Identify which cell holds the provided text, then report its (x, y) central coordinate. 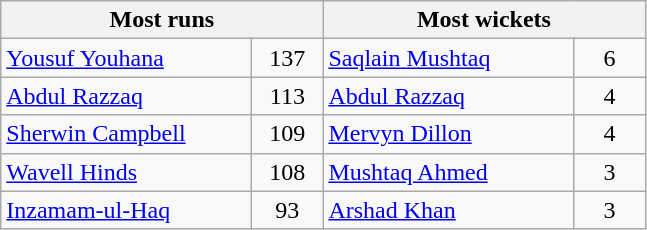
Inzamam-ul-Haq (126, 210)
Yousuf Youhana (126, 58)
Most runs (162, 20)
Sherwin Campbell (126, 134)
Arshad Khan (448, 210)
Wavell Hinds (126, 172)
6 (610, 58)
93 (288, 210)
Saqlain Mushtaq (448, 58)
137 (288, 58)
Mervyn Dillon (448, 134)
109 (288, 134)
Mushtaq Ahmed (448, 172)
113 (288, 96)
108 (288, 172)
Most wickets (484, 20)
